Capture the cell that displays the provided text and extract its [x, y] central coordinate. 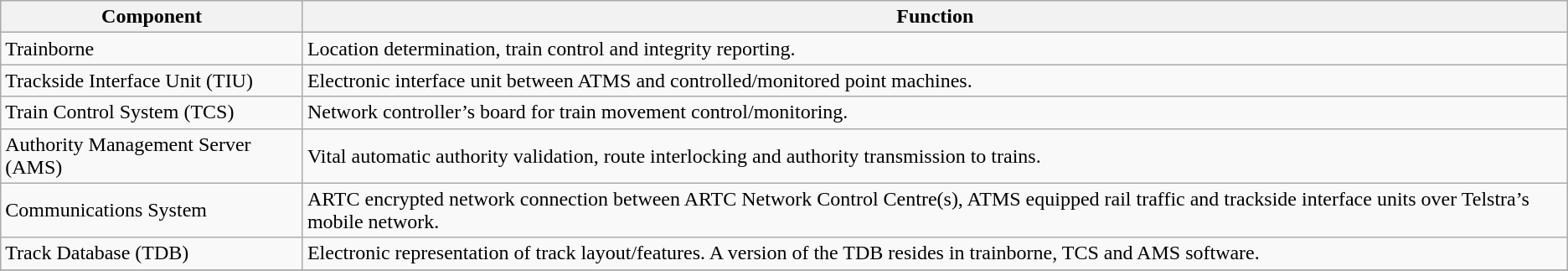
Electronic representation of track layout/features. A version of the TDB resides in trainborne, TCS and AMS software. [935, 253]
Network controller’s board for train movement control/monitoring. [935, 112]
Location determination, train control and integrity reporting. [935, 49]
Authority Management Server (AMS) [152, 156]
Train Control System (TCS) [152, 112]
Function [935, 17]
Trackside Interface Unit (TIU) [152, 81]
Communications System [152, 210]
Electronic interface unit between ATMS and controlled/monitored point machines. [935, 81]
Vital automatic authority validation, route interlocking and authority transmission to trains. [935, 156]
Track Database (TDB) [152, 253]
Component [152, 17]
Trainborne [152, 49]
